Detect which cell encompasses the target text, then output its [x, y] center coordinate. 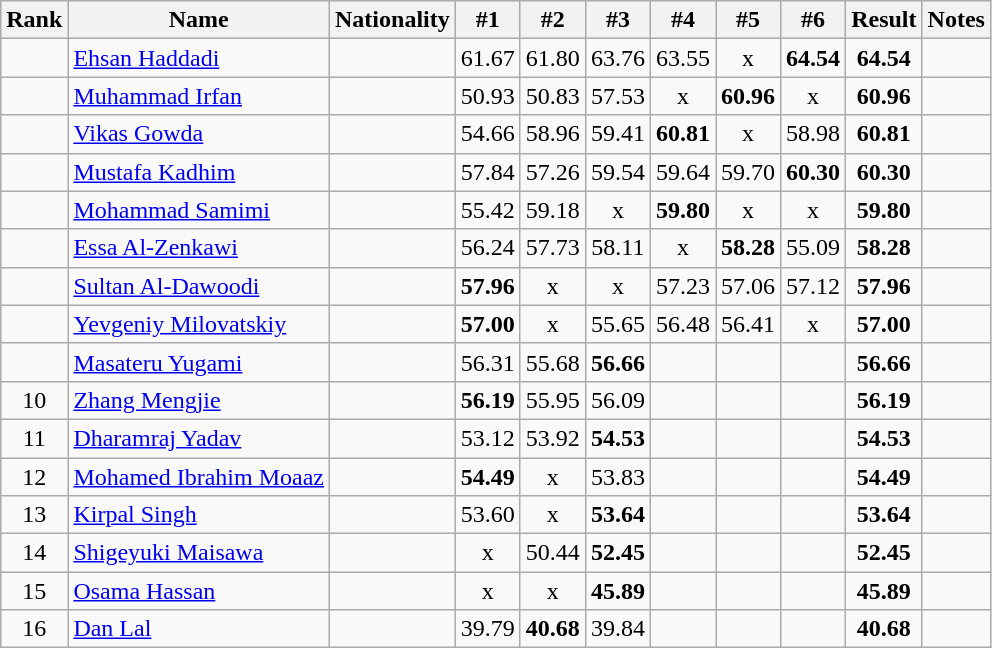
Name [199, 20]
56.41 [748, 324]
58.96 [552, 134]
55.68 [552, 362]
Essa Al-Zenkawi [199, 248]
39.79 [488, 629]
Rank [34, 20]
59.54 [618, 172]
Osama Hassan [199, 591]
Notes [956, 20]
55.09 [814, 248]
10 [34, 400]
63.55 [682, 58]
57.12 [814, 286]
Yevgeniy Milovatskiy [199, 324]
Dan Lal [199, 629]
58.98 [814, 134]
Nationality [393, 20]
57.84 [488, 172]
53.12 [488, 438]
Zhang Mengjie [199, 400]
56.24 [488, 248]
56.09 [618, 400]
58.11 [618, 248]
63.76 [618, 58]
15 [34, 591]
53.60 [488, 515]
54.66 [488, 134]
57.23 [682, 286]
#3 [618, 20]
55.65 [618, 324]
11 [34, 438]
16 [34, 629]
Shigeyuki Maisawa [199, 553]
57.53 [618, 96]
59.70 [748, 172]
50.83 [552, 96]
#1 [488, 20]
53.83 [618, 477]
13 [34, 515]
Vikas Gowda [199, 134]
50.44 [552, 553]
57.73 [552, 248]
53.92 [552, 438]
Mustafa Kadhim [199, 172]
55.42 [488, 210]
61.67 [488, 58]
57.06 [748, 286]
39.84 [618, 629]
55.95 [552, 400]
56.48 [682, 324]
Dharamraj Yadav [199, 438]
59.64 [682, 172]
#2 [552, 20]
57.26 [552, 172]
Kirpal Singh [199, 515]
14 [34, 553]
61.80 [552, 58]
Ehsan Haddadi [199, 58]
#5 [748, 20]
Muhammad Irfan [199, 96]
#6 [814, 20]
Result [884, 20]
#4 [682, 20]
12 [34, 477]
59.41 [618, 134]
Mohammad Samimi [199, 210]
56.31 [488, 362]
Mohamed Ibrahim Moaaz [199, 477]
50.93 [488, 96]
Sultan Al-Dawoodi [199, 286]
59.18 [552, 210]
Masateru Yugami [199, 362]
